From the cell containing the given text, extract its center point as [x, y] coordinate. 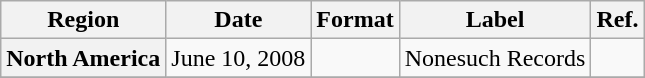
Label [495, 20]
Nonesuch Records [495, 58]
Format [355, 20]
North America [84, 58]
Region [84, 20]
Ref. [618, 20]
June 10, 2008 [238, 58]
Date [238, 20]
